Pinpoint the cell where the given text exists, returning its (X, Y) midpoint coordinate. 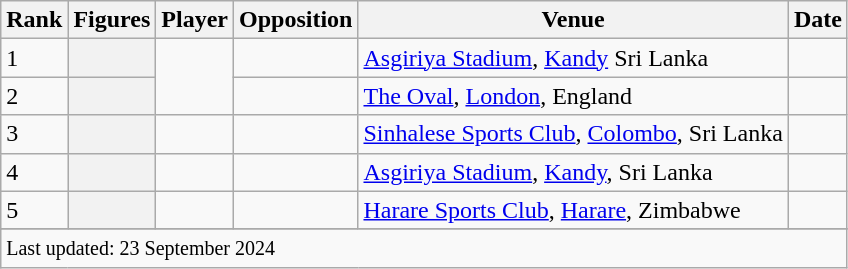
Figures (112, 20)
The Oval, London, England (573, 96)
5 (34, 210)
Harare Sports Club, Harare, Zimbabwe (573, 210)
Sinhalese Sports Club, Colombo, Sri Lanka (573, 134)
Player (195, 20)
Venue (573, 20)
Rank (34, 20)
2 (34, 96)
Asgiriya Stadium, Kandy, Sri Lanka (573, 172)
Date (818, 20)
Asgiriya Stadium, Kandy Sri Lanka (573, 58)
3 (34, 134)
Opposition (296, 20)
Last updated: 23 September 2024 (424, 248)
1 (34, 58)
4 (34, 172)
